Scan for the cell matching the given text and deliver its [X, Y] coordinate at center. 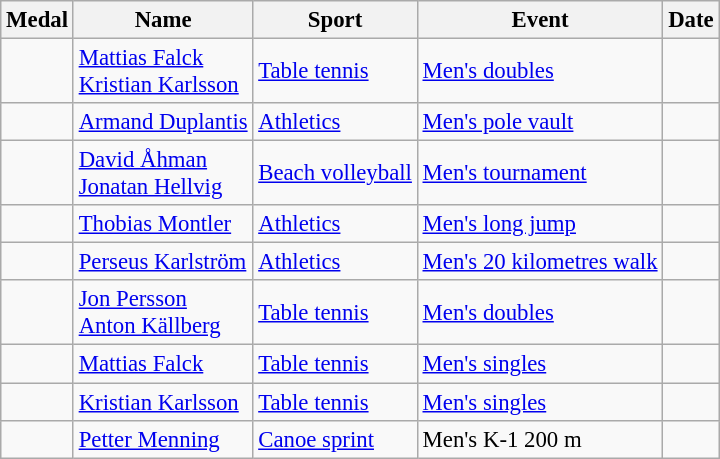
Beach volleyball [335, 174]
Sport [335, 20]
Perseus Karlström [163, 262]
Thobias Montler [163, 224]
Men's long jump [540, 224]
Mattias Falck [163, 364]
Event [540, 20]
Men's pole vault [540, 122]
Date [691, 20]
Petter Menning [163, 439]
David ÅhmanJonatan Hellvig [163, 174]
Medal [38, 20]
Armand Duplantis [163, 122]
Name [163, 20]
Men's 20 kilometres walk [540, 262]
Kristian Karlsson [163, 402]
Mattias FalckKristian Karlsson [163, 72]
Men's tournament [540, 174]
Men's K-1 200 m [540, 439]
Jon PerssonAnton Källberg [163, 312]
Canoe sprint [335, 439]
